Pinpoint the cell where the given text exists, returning its (x, y) midpoint coordinate. 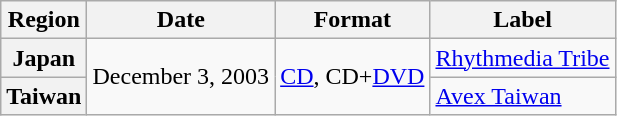
Rhythmedia Tribe (522, 58)
CD, CD+DVD (352, 77)
Japan (44, 58)
Avex Taiwan (522, 96)
December 3, 2003 (181, 77)
Date (181, 20)
Region (44, 20)
Taiwan (44, 96)
Label (522, 20)
Format (352, 20)
